Detect which cell encompasses the target text, then output its (X, Y) center coordinate. 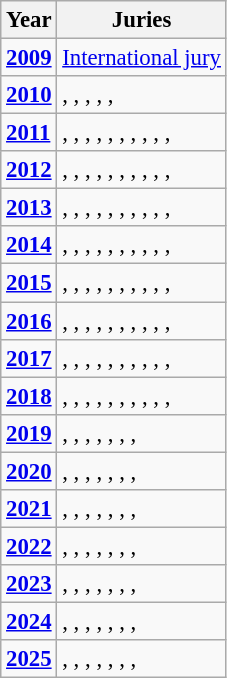
2020 (29, 471)
2016 (29, 321)
2025 (29, 659)
International jury (142, 58)
2015 (29, 283)
2019 (29, 433)
2011 (29, 133)
Year (29, 20)
2013 (29, 208)
2024 (29, 621)
2023 (29, 584)
2021 (29, 509)
, , , , , (142, 95)
2014 (29, 245)
2017 (29, 358)
2010 (29, 95)
2009 (29, 58)
2018 (29, 396)
2022 (29, 546)
2012 (29, 170)
Juries (142, 20)
